Detect which cell encompasses the target text, then output its [x, y] center coordinate. 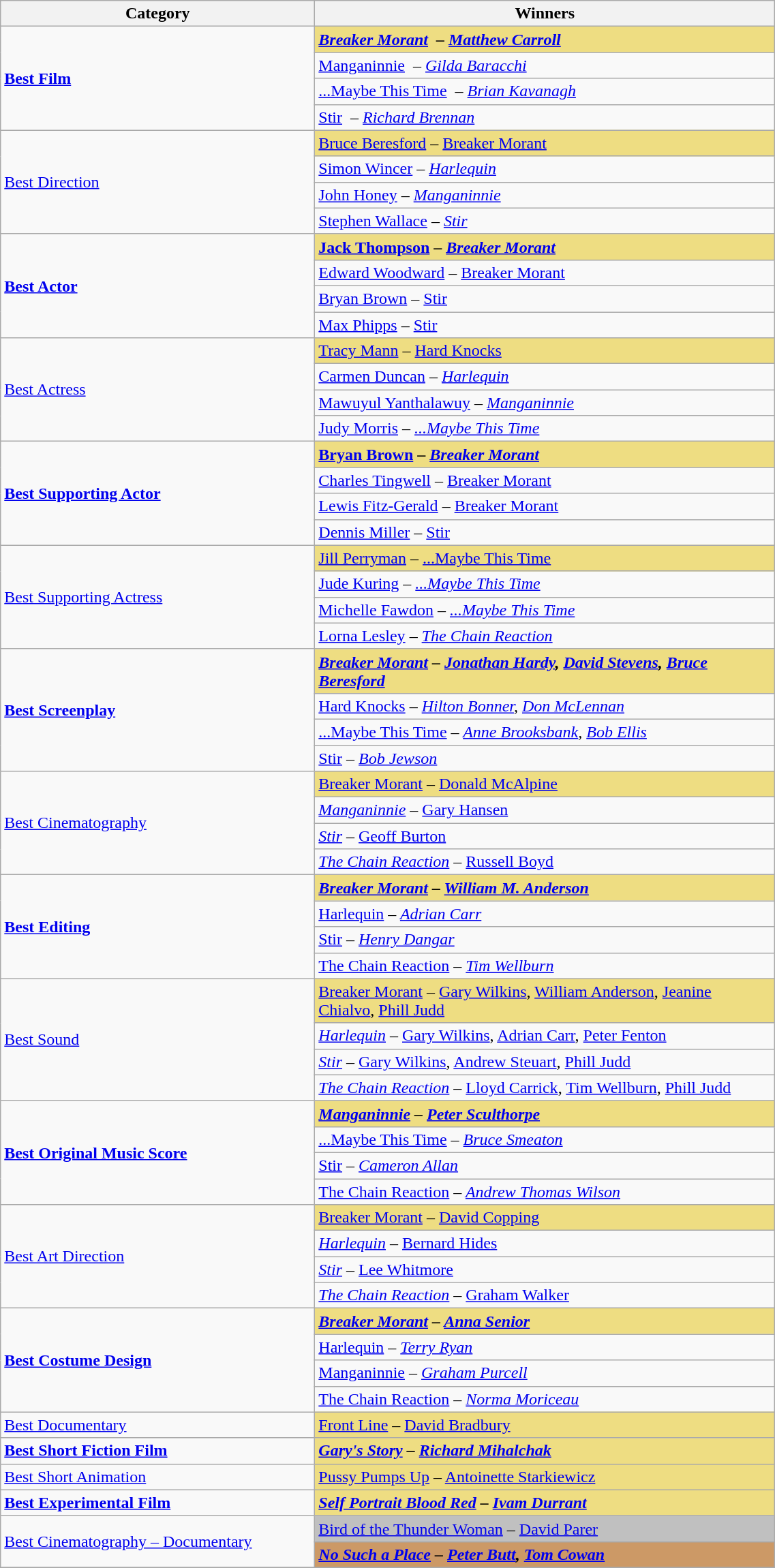
The Chain Reaction – Lloyd Carrick, Tim Wellburn, Phill Judd [545, 1088]
Harlequin – Gary Wilkins, Adrian Carr, Peter Fenton [545, 1036]
John Honey – Manganinnie [545, 195]
Best Experimental Film [158, 1503]
Best Documentary [158, 1425]
Stephen Wallace – Stir [545, 221]
Tracy Mann – Hard Knocks [545, 351]
Carmen Duncan – Harlequin [545, 377]
...Maybe This Time – Brian Kavanagh [545, 91]
Bruce Beresford – Breaker Morant [545, 143]
Jude Kuring – ...Maybe This Time [545, 584]
Breaker Morant – Matthew Carroll [545, 40]
Hard Knocks – Hilton Bonner, Don McLennan [545, 706]
Best Screenplay [158, 710]
Best Supporting Actress [158, 597]
Mawuyul Yanthalawuy – Manganinnie [545, 403]
Breaker Morant – David Copping [545, 1218]
Stir – Richard Brennan [545, 117]
Best Costume Design [158, 1360]
Breaker Morant – William M. Anderson [545, 888]
Best Actress [158, 390]
Best Editing [158, 927]
Jack Thompson – Breaker Morant [545, 247]
Best Sound [158, 1040]
Bryan Brown – Stir [545, 298]
Best Short Fiction Film [158, 1451]
...Maybe This Time – Bruce Smeaton [545, 1139]
Best Original Music Score [158, 1152]
Michelle Fawdon – ...Maybe This Time [545, 610]
Stir – Gary Wilkins, Andrew Steuart, Phill Judd [545, 1062]
Dennis Miller – Stir [545, 532]
Gary's Story – Richard Mihalchak [545, 1451]
Category [158, 14]
Best Cinematography – Documentary [158, 1541]
Edward Woodward – Breaker Morant [545, 273]
Best Cinematography [158, 823]
Lorna Lesley – The Chain Reaction [545, 636]
Simon Wincer – Harlequin [545, 169]
Pussy Pumps Up – Antoinette Starkiewicz [545, 1477]
Breaker Morant – Gary Wilkins, William Anderson, Jeanine Chialvo, Phill Judd [545, 1000]
Manganinnie – Graham Purcell [545, 1373]
Manganinnie – Gilda Baracchi [545, 65]
Best Actor [158, 286]
Judy Morris – ...Maybe This Time [545, 429]
Best Film [158, 78]
Lewis Fitz-Gerald – Breaker Morant [545, 506]
Harlequin – Adrian Carr [545, 914]
Stir – Cameron Allan [545, 1165]
Manganinnie – Gary Hansen [545, 810]
Breaker Morant – Anna Senior [545, 1321]
The Chain Reaction – Graham Walker [545, 1295]
...Maybe This Time – Anne Brooksbank, Bob Ellis [545, 732]
Stir – Geoff Burton [545, 836]
Jill Perryman – ...Maybe This Time [545, 558]
Best Art Direction [158, 1257]
Harlequin – Terry Ryan [545, 1347]
Stir – Henry Dangar [545, 940]
Front Line – David Bradbury [545, 1425]
The Chain Reaction – Norma Moriceau [545, 1399]
Stir – Lee Whitmore [545, 1270]
Breaker Morant – Jonathan Hardy, David Stevens, Bruce Beresford [545, 671]
Self Portrait Blood Red – Ivam Durrant [545, 1503]
Best Direction [158, 182]
Harlequin – Bernard Hides [545, 1244]
Bryan Brown – Breaker Morant [545, 455]
No Such a Place – Peter Butt, Tom Cowan [545, 1554]
Max Phipps – Stir [545, 325]
Charles Tingwell – Breaker Morant [545, 480]
Stir – Bob Jewson [545, 758]
The Chain Reaction – Russell Boyd [545, 862]
Winners [545, 14]
Breaker Morant – Donald McAlpine [545, 784]
The Chain Reaction – Tim Wellburn [545, 966]
Best Supporting Actor [158, 493]
Best Short Animation [158, 1477]
Manganinnie – Peter Sculthorpe [545, 1113]
Bird of the Thunder Woman – David Parer [545, 1528]
The Chain Reaction – Andrew Thomas Wilson [545, 1192]
